Return [x, y] of the center of cell containing provided text 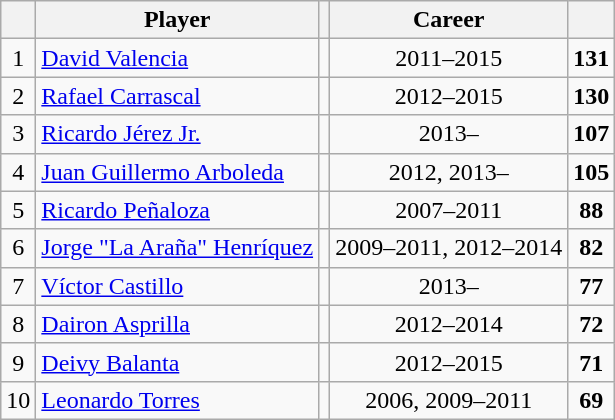
130 [592, 96]
6 [18, 248]
8 [18, 324]
Player [178, 20]
7 [18, 286]
Ricardo Peñaloza [178, 210]
Jorge "La Araña" Henríquez [178, 248]
131 [592, 58]
1 [18, 58]
Leonardo Torres [178, 400]
Juan Guillermo Arboleda [178, 172]
Rafael Carrascal [178, 96]
105 [592, 172]
2012, 2013– [449, 172]
Deivy Balanta [178, 362]
Career [449, 20]
88 [592, 210]
2006, 2009–2011 [449, 400]
Dairon Asprilla [178, 324]
77 [592, 286]
10 [18, 400]
4 [18, 172]
2011–2015 [449, 58]
9 [18, 362]
107 [592, 134]
82 [592, 248]
5 [18, 210]
69 [592, 400]
2 [18, 96]
3 [18, 134]
David Valencia [178, 58]
72 [592, 324]
2012–2014 [449, 324]
2009–2011, 2012–2014 [449, 248]
Ricardo Jérez Jr. [178, 134]
2007–2011 [449, 210]
Víctor Castillo [178, 286]
71 [592, 362]
